Detect which cell encompasses the target text, then output its (x, y) center coordinate. 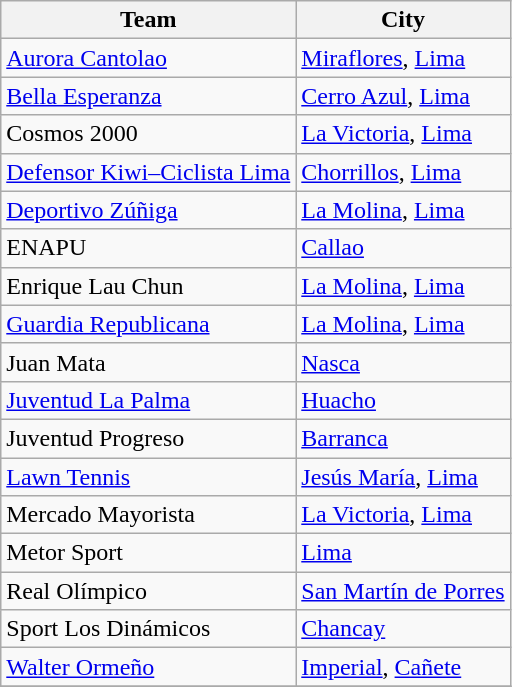
Defensor Kiwi–Ciclista Lima (148, 172)
Mercado Mayorista (148, 515)
ENAPU (148, 248)
Juan Mata (148, 362)
Cerro Azul, Lima (403, 96)
Imperial, Cañete (403, 667)
Juventud La Palma (148, 400)
Walter Ormeño (148, 667)
Chancay (403, 629)
Lawn Tennis (148, 477)
Miraflores, Lima (403, 58)
Barranca (403, 438)
Cosmos 2000 (148, 134)
Team (148, 20)
Bella Esperanza (148, 96)
Enrique Lau Chun (148, 286)
San Martín de Porres (403, 591)
Lima (403, 553)
Deportivo Zúñiga (148, 210)
Chorrillos, Lima (403, 172)
Metor Sport (148, 553)
Huacho (403, 400)
Guardia Republicana (148, 324)
Jesús María, Lima (403, 477)
Nasca (403, 362)
City (403, 20)
Sport Los Dinámicos (148, 629)
Juventud Progreso (148, 438)
Callao (403, 248)
Aurora Cantolao (148, 58)
Real Olímpico (148, 591)
